From the cell containing the given text, extract its center point as [x, y] coordinate. 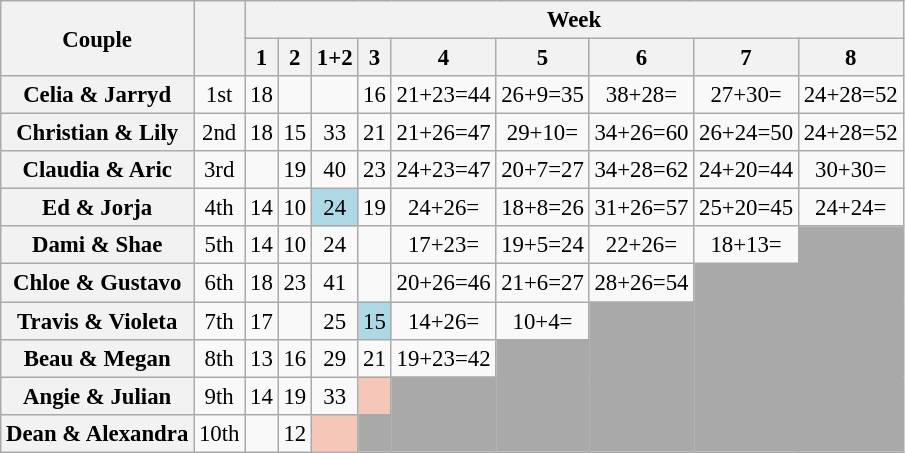
14+26= [444, 321]
6th [220, 283]
29+10= [542, 133]
20+26=46 [444, 283]
38+28= [642, 95]
18+8=26 [542, 208]
27+30= [746, 95]
34+26=60 [642, 133]
2 [294, 58]
2nd [220, 133]
Beau & Megan [98, 358]
17+23= [444, 245]
6 [642, 58]
Chloe & Gustavo [98, 283]
10+4= [542, 321]
5 [542, 58]
4th [220, 208]
41 [334, 283]
Dean & Alexandra [98, 433]
28+26=54 [642, 283]
9th [220, 396]
8 [850, 58]
19+5=24 [542, 245]
25+20=45 [746, 208]
24+24= [850, 208]
31+26=57 [642, 208]
1st [220, 95]
Week [574, 20]
30+30= [850, 170]
24+20=44 [746, 170]
20+7=27 [542, 170]
21+26=47 [444, 133]
24+26= [444, 208]
Claudia & Aric [98, 170]
34+28=62 [642, 170]
Travis & Violeta [98, 321]
19+23=42 [444, 358]
3 [374, 58]
12 [294, 433]
24+23=47 [444, 170]
Couple [98, 38]
13 [262, 358]
5th [220, 245]
18+13= [746, 245]
26+9=35 [542, 95]
Ed & Jorja [98, 208]
26+24=50 [746, 133]
10th [220, 433]
1 [262, 58]
7th [220, 321]
1+2 [334, 58]
Christian & Lily [98, 133]
21+23=44 [444, 95]
3rd [220, 170]
Celia & Jarryd [98, 95]
25 [334, 321]
4 [444, 58]
Dami & Shae [98, 245]
7 [746, 58]
21+6=27 [542, 283]
Angie & Julian [98, 396]
29 [334, 358]
40 [334, 170]
8th [220, 358]
17 [262, 321]
22+26= [642, 245]
